Capture the cell that displays the provided text and extract its [X, Y] central coordinate. 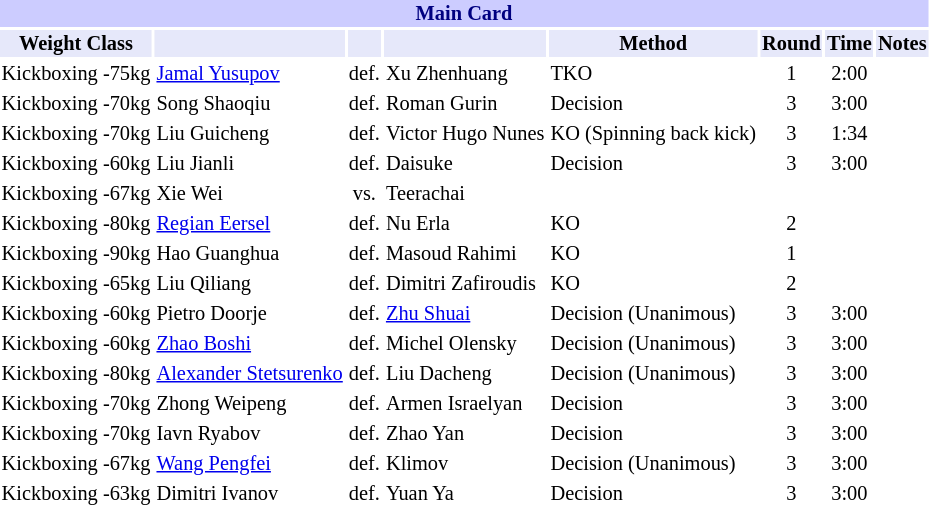
Liu Dacheng [464, 374]
Victor Hugo Nunes [464, 134]
1:34 [849, 134]
Armen Israelyan [464, 404]
Method [654, 44]
Weight Class [76, 44]
KO (Spinning back kick) [654, 134]
Teerachai [464, 194]
Regian Eersel [250, 224]
Zhao Yan [464, 434]
Time [849, 44]
Zhao Boshi [250, 344]
Liu Jianli [250, 164]
Michel Olensky [464, 344]
Roman Gurin [464, 104]
TKO [654, 74]
Main Card [464, 14]
Liu Qiliang [250, 284]
Zhu Shuai [464, 314]
Nu Erla [464, 224]
vs. [364, 194]
Song Shaoqiu [250, 104]
Kickboxing -65kg [76, 284]
Klimov [464, 464]
Alexander Stetsurenko [250, 374]
Xie Wei [250, 194]
Jamal Yusupov [250, 74]
Daisuke [464, 164]
Iavn Ryabov [250, 434]
Xu Zhenhuang [464, 74]
Kickboxing -90kg [76, 254]
Hao Guanghua [250, 254]
Pietro Doorje [250, 314]
Dimitri Zafiroudis [464, 284]
Zhong Weipeng [250, 404]
Wang Pengfei [250, 464]
Round [791, 44]
Masoud Rahimi [464, 254]
Notes [902, 44]
2:00 [849, 74]
Liu Guicheng [250, 134]
Kickboxing -75kg [76, 74]
